Provide the (x, y) coordinate of the cell's center where the given text is located.  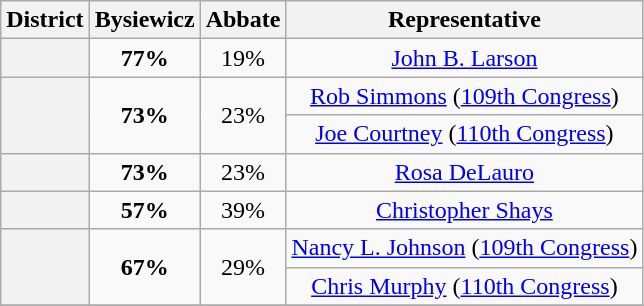
Chris Murphy (110th Congress) (464, 286)
District (45, 20)
Rob Simmons (109th Congress) (464, 96)
Rosa DeLauro (464, 172)
Representative (464, 20)
Christopher Shays (464, 210)
39% (243, 210)
67% (144, 267)
Nancy L. Johnson (109th Congress) (464, 248)
19% (243, 58)
77% (144, 58)
Bysiewicz (144, 20)
57% (144, 210)
John B. Larson (464, 58)
Abbate (243, 20)
29% (243, 267)
Joe Courtney (110th Congress) (464, 134)
